Search for the cell housing the specified text and yield its (X, Y) center coordinate. 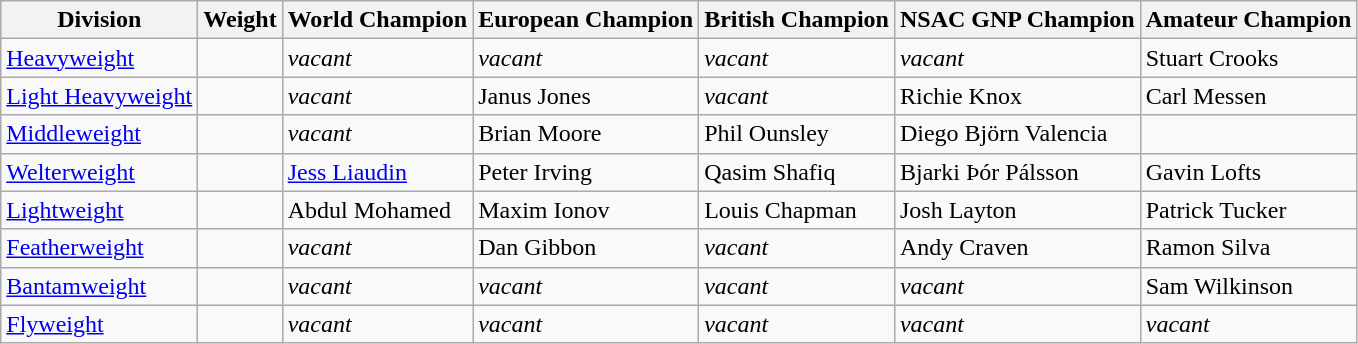
Bjarki Þór Pálsson (1017, 172)
Janus Jones (586, 96)
Phil Ounsley (797, 134)
Louis Chapman (797, 210)
Jess Liaudin (377, 172)
Welterweight (100, 172)
Andy Craven (1017, 248)
Maxim Ionov (586, 210)
European Champion (586, 20)
Patrick Tucker (1248, 210)
Josh Layton (1017, 210)
Middleweight (100, 134)
Ramon Silva (1248, 248)
Diego Björn Valencia (1017, 134)
Weight (240, 20)
Abdul Mohamed (377, 210)
British Champion (797, 20)
Qasim Shafiq (797, 172)
Gavin Lofts (1248, 172)
Sam Wilkinson (1248, 286)
Division (100, 20)
Carl Messen (1248, 96)
NSAC GNP Champion (1017, 20)
Stuart Crooks (1248, 58)
Amateur Champion (1248, 20)
Lightweight (100, 210)
Peter Irving (586, 172)
Bantamweight (100, 286)
Brian Moore (586, 134)
Featherweight (100, 248)
Heavyweight (100, 58)
Richie Knox (1017, 96)
World Champion (377, 20)
Dan Gibbon (586, 248)
Flyweight (100, 324)
Light Heavyweight (100, 96)
